Locate the cell with the specified text and output its [x, y] center coordinate. 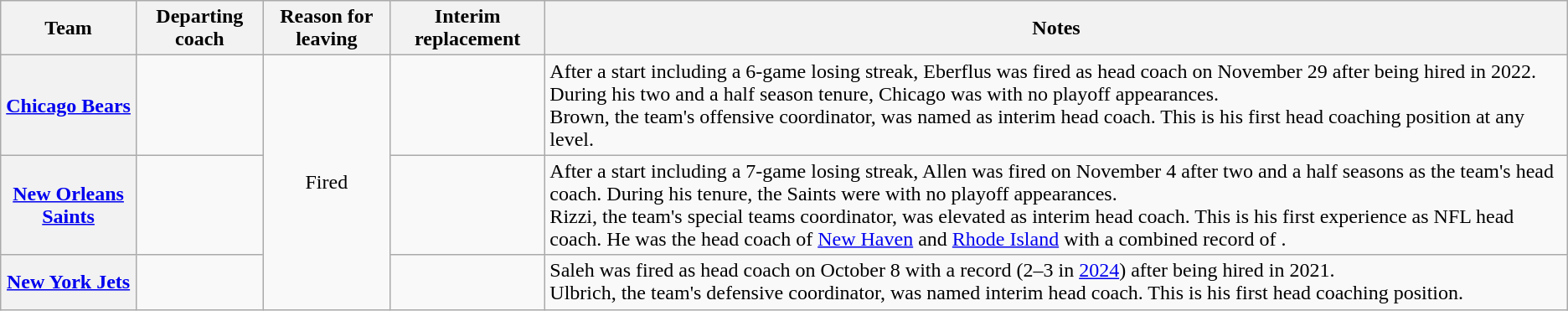
Fired [327, 183]
Departing coach [199, 29]
Reason for leaving [327, 29]
New Orleans Saints [69, 205]
Team [69, 29]
Interim replacement [467, 29]
Notes [1056, 29]
Chicago Bears [69, 106]
New York Jets [69, 282]
